Extract the [x, y] coordinate from the center of the cell holding the provided text.  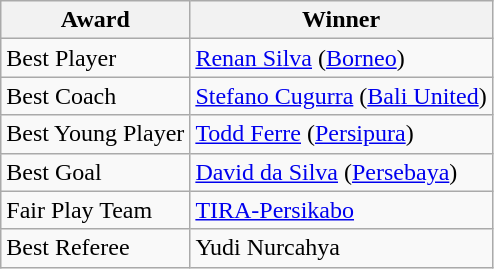
TIRA-Persikabo [341, 210]
Todd Ferre (Persipura) [341, 134]
Fair Play Team [96, 210]
Renan Silva (Borneo) [341, 58]
David da Silva (Persebaya) [341, 172]
Best Player [96, 58]
Award [96, 20]
Winner [341, 20]
Stefano Cugurra (Bali United) [341, 96]
Best Young Player [96, 134]
Best Goal [96, 172]
Best Referee [96, 248]
Best Coach [96, 96]
Yudi Nurcahya [341, 248]
